Locate the cell with the specified text and output its (X, Y) center coordinate. 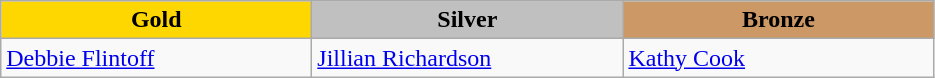
Silver (468, 20)
Jillian Richardson (468, 58)
Kathy Cook (778, 58)
Bronze (778, 20)
Gold (156, 20)
Debbie Flintoff (156, 58)
